Locate the cell with the specified text and output its [X, Y] center coordinate. 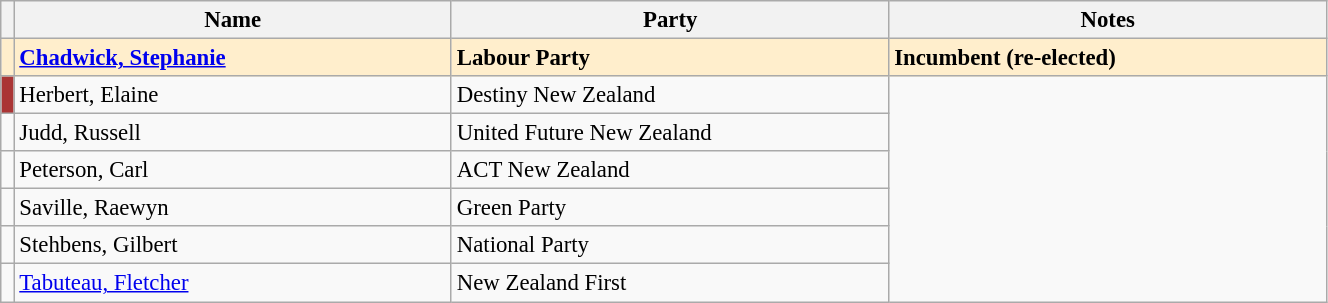
Incumbent (re-elected) [1108, 58]
Herbert, Elaine [232, 95]
Saville, Raewyn [232, 208]
Stehbens, Gilbert [232, 245]
Destiny New Zealand [670, 95]
National Party [670, 245]
ACT New Zealand [670, 170]
United Future New Zealand [670, 133]
Labour Party [670, 58]
Notes [1108, 20]
Name [232, 20]
Party [670, 20]
Green Party [670, 208]
Chadwick, Stephanie [232, 58]
Judd, Russell [232, 133]
Tabuteau, Fletcher [232, 283]
Peterson, Carl [232, 170]
New Zealand First [670, 283]
